Provide the (x, y) coordinate of the cell's center where the given text is located.  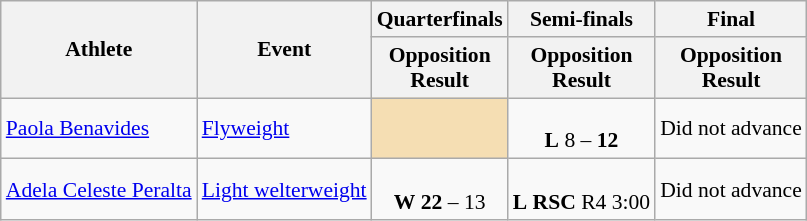
Paola Benavides (99, 128)
L 8 – 12 (582, 128)
Adela Celeste Peralta (99, 190)
Event (284, 50)
Quarterfinals (440, 19)
Final (731, 19)
Athlete (99, 50)
Flyweight (284, 128)
Semi-finals (582, 19)
L RSC R4 3:00 (582, 190)
Light welterweight (284, 190)
W 22 – 13 (440, 190)
